Determine the (x, y) coordinate at the center of the cell enclosing the given text.  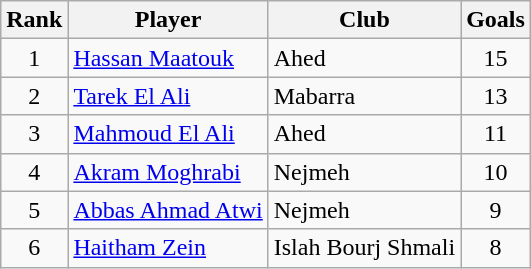
Hassan Maatouk (168, 58)
2 (34, 96)
Player (168, 20)
1 (34, 58)
Mahmoud El Ali (168, 134)
9 (496, 210)
Islah Bourj Shmali (364, 248)
Haitham Zein (168, 248)
15 (496, 58)
Mabarra (364, 96)
3 (34, 134)
Goals (496, 20)
Tarek El Ali (168, 96)
Akram Moghrabi (168, 172)
5 (34, 210)
Rank (34, 20)
Abbas Ahmad Atwi (168, 210)
11 (496, 134)
4 (34, 172)
10 (496, 172)
8 (496, 248)
Club (364, 20)
13 (496, 96)
6 (34, 248)
